Detect which cell encompasses the target text, then output its [x, y] center coordinate. 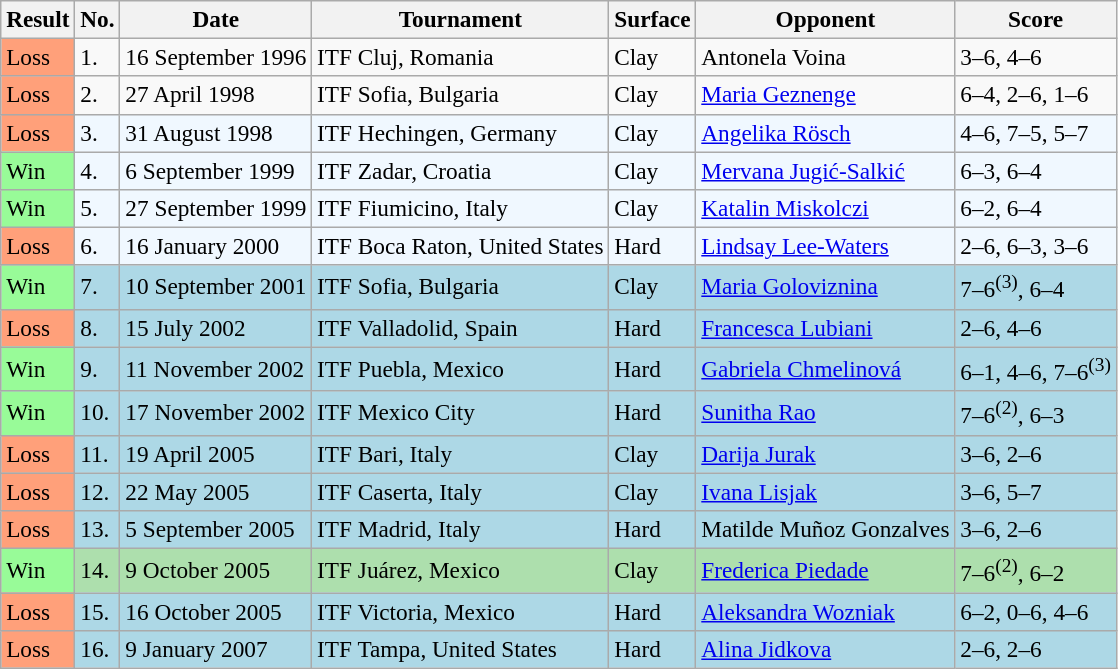
6–3, 6–4 [1036, 170]
27 September 1999 [216, 208]
6–2, 6–4 [1036, 208]
ITF Puebla, Mexico [460, 369]
Score [1036, 19]
16 September 1996 [216, 57]
8. [98, 328]
Result [38, 19]
Ivana Lisjak [826, 491]
6. [98, 246]
10. [98, 413]
Darija Jurak [826, 454]
7–6(3), 6–4 [1036, 287]
11. [98, 454]
Mervana Jugić-Salkić [826, 170]
7–6(2), 6–3 [1036, 413]
ITF Zadar, Croatia [460, 170]
ITF Tampa, United States [460, 649]
5. [98, 208]
Matilde Muñoz Gonzalves [826, 529]
6–1, 4–6, 7–6(3) [1036, 369]
7. [98, 287]
9 January 2007 [216, 649]
Aleksandra Wozniak [826, 611]
3–6, 4–6 [1036, 57]
6–2, 0–6, 4–6 [1036, 611]
5 September 2005 [216, 529]
ITF Mexico City [460, 413]
ITF Juárez, Mexico [460, 570]
19 April 2005 [216, 454]
Surface [652, 19]
9 October 2005 [216, 570]
ITF Victoria, Mexico [460, 611]
3–6, 5–7 [1036, 491]
ITF Caserta, Italy [460, 491]
15 July 2002 [216, 328]
ITF Bari, Italy [460, 454]
2. [98, 95]
2–6, 6–3, 3–6 [1036, 246]
ITF Boca Raton, United States [460, 246]
1. [98, 57]
Lindsay Lee-Waters [826, 246]
Maria Geznenge [826, 95]
4. [98, 170]
17 November 2002 [216, 413]
Opponent [826, 19]
Francesca Lubiani [826, 328]
Gabriela Chmelinová [826, 369]
3. [98, 133]
2–6, 2–6 [1036, 649]
22 May 2005 [216, 491]
Angelika Rösch [826, 133]
10 September 2001 [216, 287]
No. [98, 19]
ITF Fiumicino, Italy [460, 208]
ITF Hechingen, Germany [460, 133]
14. [98, 570]
Alina Jidkova [826, 649]
Date [216, 19]
31 August 1998 [216, 133]
13. [98, 529]
16. [98, 649]
Katalin Miskolczi [826, 208]
2–6, 4–6 [1036, 328]
6–4, 2–6, 1–6 [1036, 95]
27 April 1998 [216, 95]
16 October 2005 [216, 611]
ITF Madrid, Italy [460, 529]
16 January 2000 [216, 246]
Antonela Voina [826, 57]
9. [98, 369]
4–6, 7–5, 5–7 [1036, 133]
12. [98, 491]
11 November 2002 [216, 369]
6 September 1999 [216, 170]
ITF Cluj, Romania [460, 57]
7–6(2), 6–2 [1036, 570]
Maria Goloviznina [826, 287]
ITF Valladolid, Spain [460, 328]
Tournament [460, 19]
Frederica Piedade [826, 570]
Sunitha Rao [826, 413]
15. [98, 611]
